Identify which cell holds the provided text, then report its [X, Y] central coordinate. 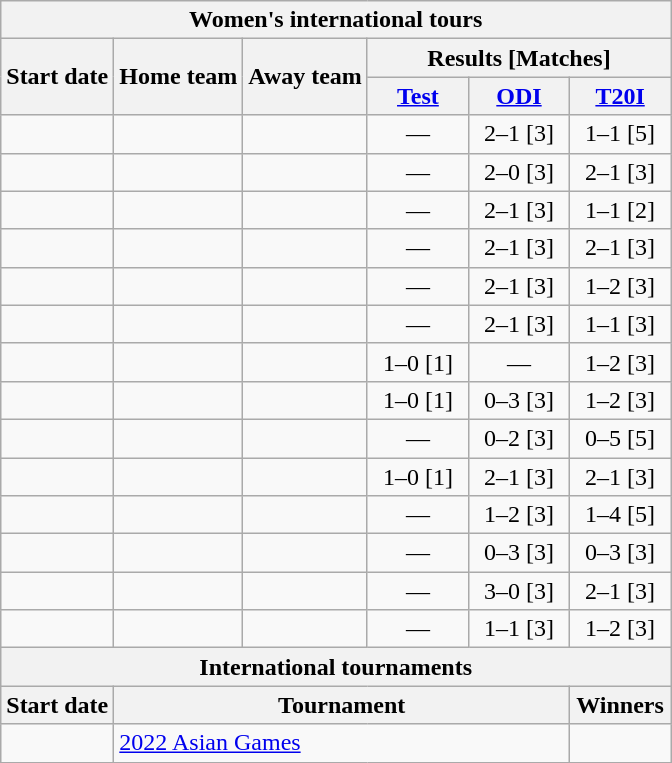
2022 Asian Games [342, 743]
International tournaments [336, 667]
Tournament [342, 705]
2–0 [3] [518, 172]
Away team [306, 77]
ODI [518, 96]
Home team [178, 77]
Test [418, 96]
T20I [620, 96]
0–5 [5] [620, 438]
Winners [620, 705]
3–0 [3] [518, 591]
Results [Matches] [518, 58]
0–2 [3] [518, 438]
Women's international tours [336, 20]
1–1 [2] [620, 210]
1–1 [5] [620, 134]
1–4 [5] [620, 515]
